Provide the [x, y] coordinate of the cell's center where the given text is located.  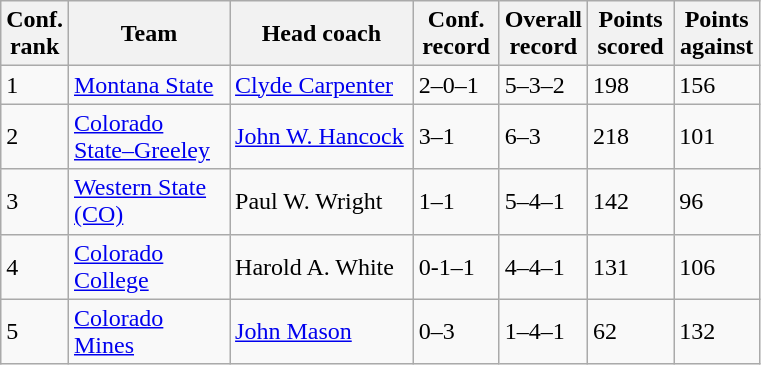
106 [717, 266]
Paul W. Wright [322, 202]
5–3–2 [543, 85]
142 [631, 202]
Montana State [148, 85]
2–0–1 [456, 85]
1–1 [456, 202]
Colorado College [148, 266]
101 [717, 136]
Colorado State–Greeley [148, 136]
156 [717, 85]
Conf. rank [35, 34]
Western State (CO) [148, 202]
132 [717, 332]
Harold A. White [322, 266]
6–3 [543, 136]
0–3 [456, 332]
Points scored [631, 34]
John W. Hancock [322, 136]
4–4–1 [543, 266]
Points against [717, 34]
4 [35, 266]
5 [35, 332]
198 [631, 85]
1 [35, 85]
62 [631, 332]
0-1–1 [456, 266]
Colorado Mines [148, 332]
5–4–1 [543, 202]
218 [631, 136]
Overall record [543, 34]
1–4–1 [543, 332]
3–1 [456, 136]
John Mason [322, 332]
Team [148, 34]
Clyde Carpenter [322, 85]
3 [35, 202]
96 [717, 202]
Head coach [322, 34]
131 [631, 266]
2 [35, 136]
Conf. record [456, 34]
